Scan for the cell matching the given text and deliver its (X, Y) coordinate at center. 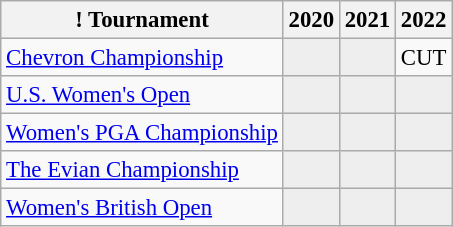
2022 (424, 20)
Women's PGA Championship (142, 133)
The Evian Championship (142, 170)
Chevron Championship (142, 58)
U.S. Women's Open (142, 95)
2021 (367, 20)
2020 (311, 20)
Women's British Open (142, 208)
CUT (424, 58)
! Tournament (142, 20)
